From the cell containing the given text, extract its center point as [X, Y] coordinate. 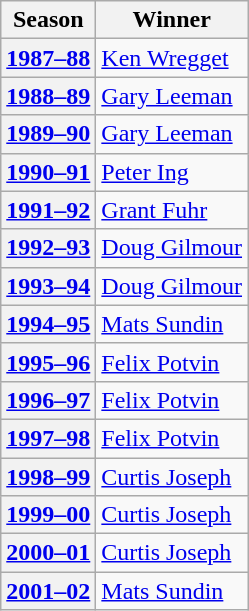
Grant Fuhr [172, 210]
1998–99 [48, 477]
1997–98 [48, 438]
1993–94 [48, 286]
Peter Ing [172, 172]
1999–00 [48, 515]
1995–96 [48, 362]
Winner [172, 20]
1991–92 [48, 210]
1996–97 [48, 400]
1994–95 [48, 324]
2000–01 [48, 553]
1987–88 [48, 58]
1988–89 [48, 96]
Ken Wregget [172, 58]
1990–91 [48, 172]
Season [48, 20]
1989–90 [48, 134]
2001–02 [48, 591]
1992–93 [48, 248]
